Pinpoint the cell where the given text exists, returning its (x, y) midpoint coordinate. 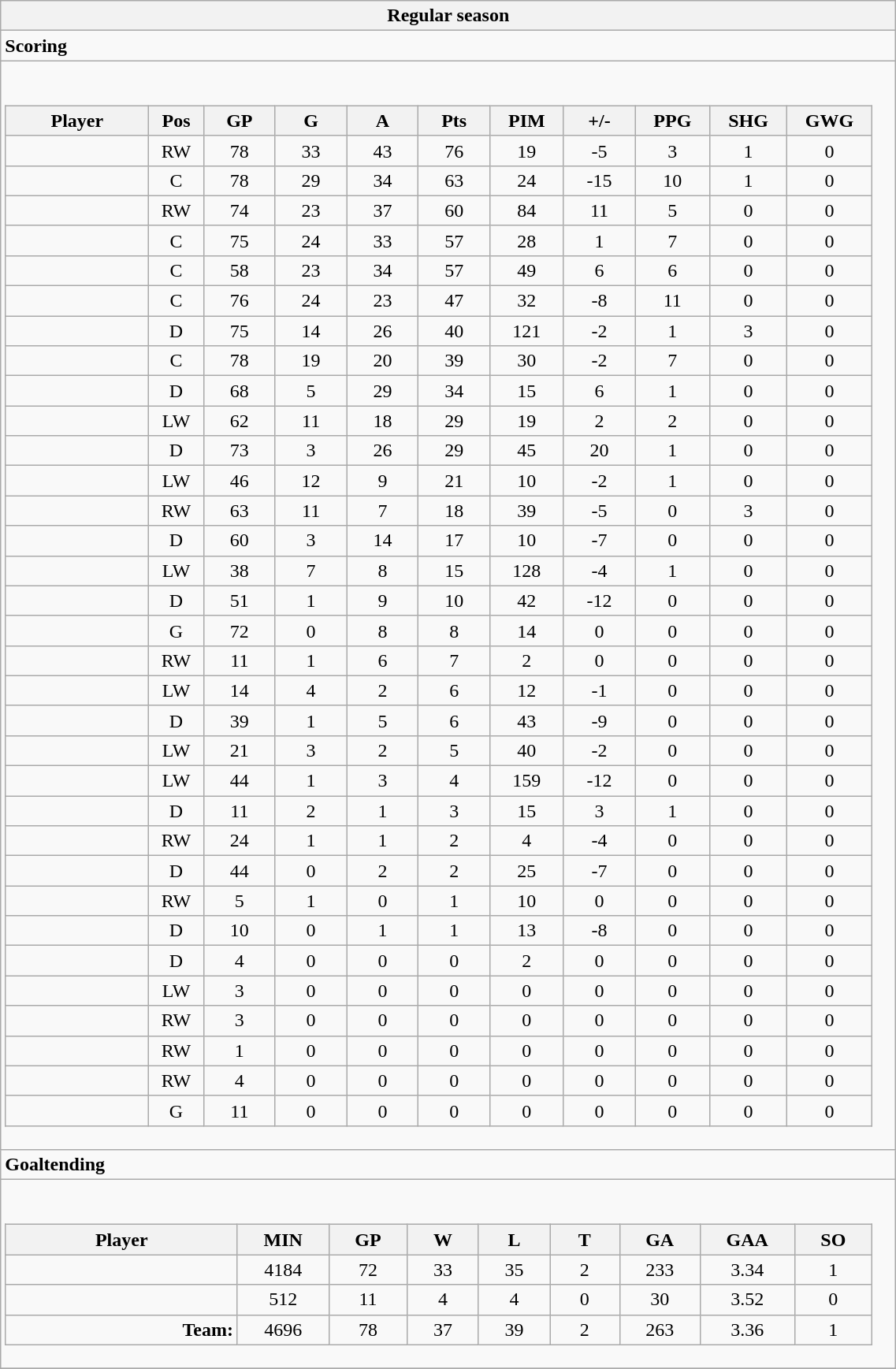
49 (527, 270)
46 (240, 481)
Scoring (448, 46)
GAA (747, 1240)
512 (283, 1300)
74 (240, 210)
4696 (283, 1330)
GA (660, 1240)
42 (527, 601)
84 (527, 210)
-15 (599, 180)
58 (240, 270)
159 (527, 781)
62 (240, 421)
3.34 (747, 1270)
Regular season (448, 16)
W (443, 1240)
25 (527, 871)
51 (240, 601)
GWG (829, 121)
-1 (599, 690)
13 (527, 931)
32 (527, 301)
Team: (121, 1330)
+/- (599, 121)
35 (514, 1270)
4184 (283, 1270)
Goaltending (448, 1165)
SHG (749, 121)
PIM (527, 121)
Pos (177, 121)
Player MIN GP W L T GA GAA SO 4184 72 33 35 2 233 3.34 1 512 11 4 4 0 30 3.52 0 Team: 4696 78 37 39 2 263 3.36 1 (448, 1274)
3.52 (747, 1300)
MIN (283, 1240)
3.36 (747, 1330)
A (383, 121)
47 (454, 301)
38 (240, 571)
121 (527, 331)
Pts (454, 121)
263 (660, 1330)
233 (660, 1270)
SO (833, 1240)
45 (527, 451)
-9 (599, 720)
L (514, 1240)
128 (527, 571)
68 (240, 391)
PPG (673, 121)
T (585, 1240)
73 (240, 451)
17 (454, 541)
28 (527, 240)
